Provide the (x, y) coordinate of the cell's center where the given text is located.  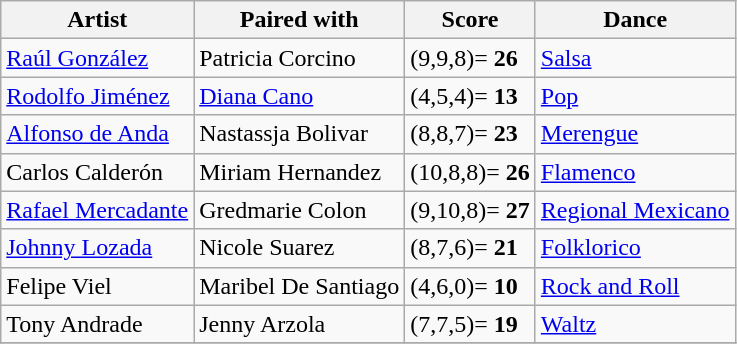
Salsa (635, 58)
Rodolfo Jiménez (98, 96)
Johnny Lozada (98, 248)
Felipe Viel (98, 286)
(9,10,8)= 27 (470, 210)
Maribel De Santiago (300, 286)
(8,8,7)= 23 (470, 134)
Miriam Hernandez (300, 172)
Alfonso de Anda (98, 134)
Carlos Calderón (98, 172)
Raúl González (98, 58)
Folklorico (635, 248)
Waltz (635, 324)
Diana Cano (300, 96)
Nicole Suarez (300, 248)
(4,6,0)= 10 (470, 286)
Merengue (635, 134)
Score (470, 20)
Regional Mexicano (635, 210)
Jenny Arzola (300, 324)
(9,9,8)= 26 (470, 58)
Paired with (300, 20)
Dance (635, 20)
(7,7,5)= 19 (470, 324)
(4,5,4)= 13 (470, 96)
Rafael Mercadante (98, 210)
Flamenco (635, 172)
Patricia Corcino (300, 58)
(10,8,8)= 26 (470, 172)
Nastassja Bolivar (300, 134)
(8,7,6)= 21 (470, 248)
Rock and Roll (635, 286)
Pop (635, 96)
Gredmarie Colon (300, 210)
Artist (98, 20)
Tony Andrade (98, 324)
